Capture the cell that displays the provided text and extract its [X, Y] central coordinate. 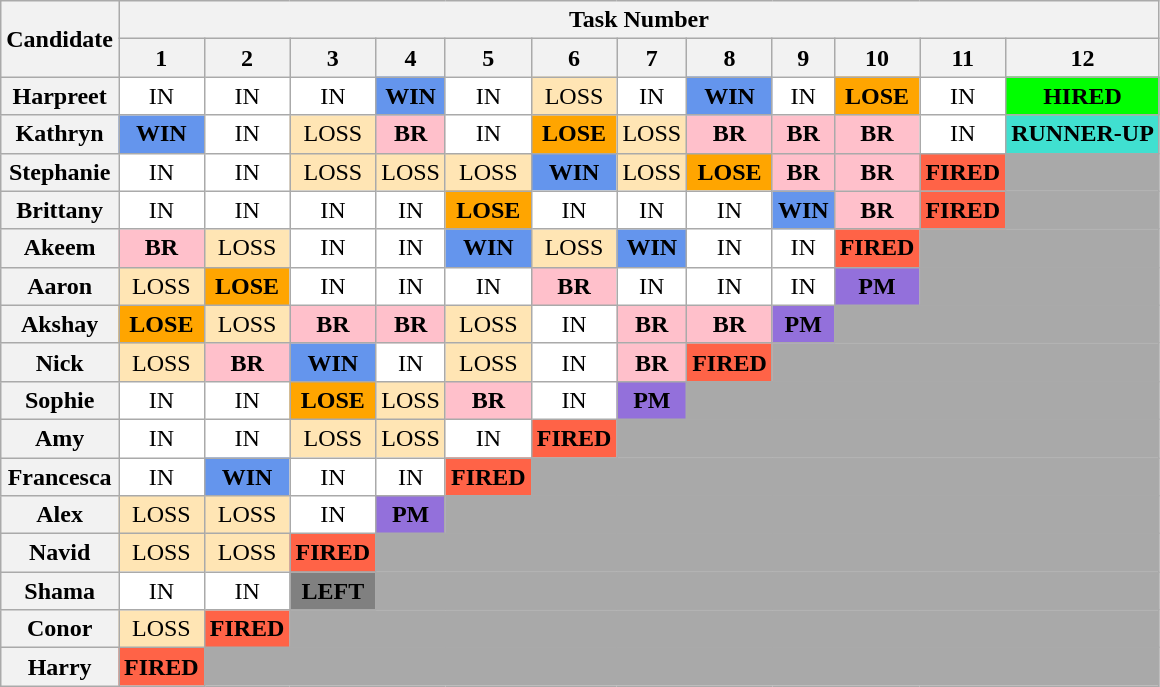
2 [247, 58]
11 [963, 58]
Harry [60, 667]
Nick [60, 362]
8 [730, 58]
Alex [60, 515]
6 [574, 58]
Shama [60, 591]
LEFT [333, 591]
3 [333, 58]
Aaron [60, 286]
Akshay [60, 324]
Akeem [60, 248]
Navid [60, 553]
4 [411, 58]
RUNNER-UP [1083, 134]
7 [652, 58]
HIRED [1083, 96]
Sophie [60, 400]
Candidate [60, 39]
9 [803, 58]
Conor [60, 629]
Kathryn [60, 134]
Francesca [60, 477]
Brittany [60, 210]
12 [1083, 58]
Stephanie [60, 172]
Amy [60, 438]
10 [877, 58]
Task Number [638, 20]
Harpreet [60, 96]
5 [488, 58]
1 [161, 58]
